Identify which cell holds the provided text, then report its (X, Y) central coordinate. 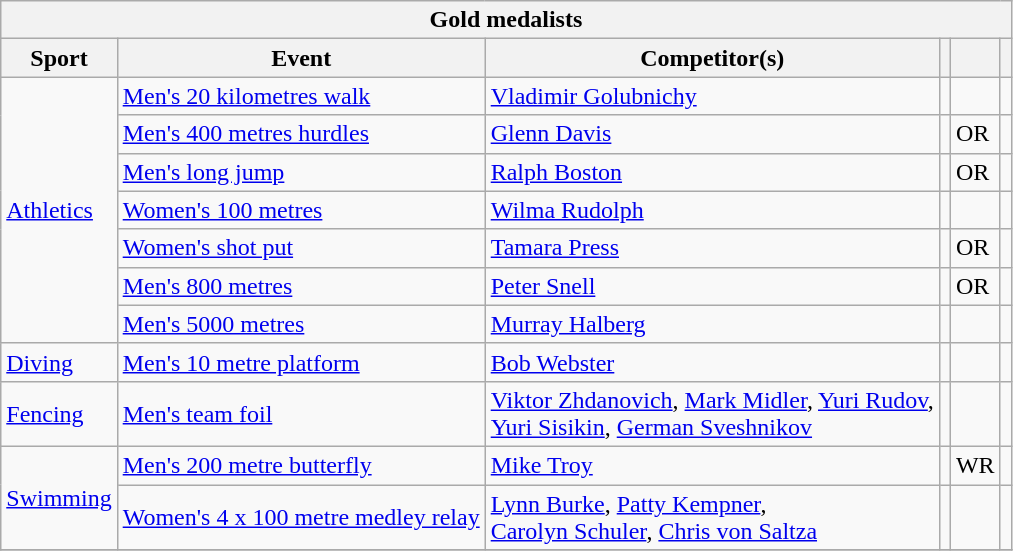
Gold medalists (506, 20)
Vladimir Golubnichy (712, 96)
Women's 4 x 100 metre medley relay (301, 516)
WR (975, 465)
Men's 200 metre butterfly (301, 465)
Men's 400 metres hurdles (301, 134)
Viktor Zhdanovich, Mark Midler, Yuri Rudov, Yuri Sisikin, German Sveshnikov (712, 414)
Men's long jump (301, 172)
Athletics (59, 210)
Women's shot put (301, 248)
Sport (59, 58)
Mike Troy (712, 465)
Tamara Press (712, 248)
Swimming (59, 498)
Men's 5000 metres (301, 324)
Bob Webster (712, 362)
Competitor(s) (712, 58)
Event (301, 58)
Wilma Rudolph (712, 210)
Diving (59, 362)
Lynn Burke, Patty Kempner, Carolyn Schuler, Chris von Saltza (712, 516)
Ralph Boston (712, 172)
Men's 10 metre platform (301, 362)
Men's 800 metres (301, 286)
Glenn Davis (712, 134)
Men's team foil (301, 414)
Murray Halberg (712, 324)
Fencing (59, 414)
Peter Snell (712, 286)
Women's 100 metres (301, 210)
Men's 20 kilometres walk (301, 96)
